For the text-containing cell, return its midpoint in [X, Y] coordinate format. 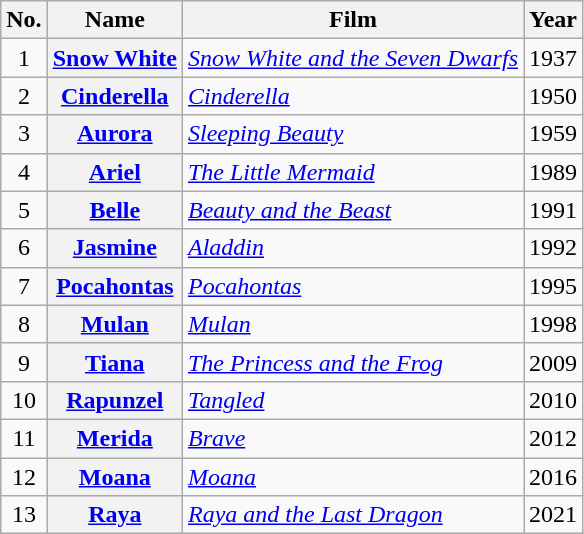
1992 [554, 248]
Rapunzel [114, 400]
Sleeping Beauty [352, 134]
10 [24, 400]
The Little Mermaid [352, 172]
Ariel [114, 172]
Year [554, 20]
Brave [352, 438]
9 [24, 362]
5 [24, 210]
1998 [554, 324]
1991 [554, 210]
2012 [554, 438]
2016 [554, 477]
2 [24, 96]
6 [24, 248]
Raya and the Last Dragon [352, 515]
2021 [554, 515]
Tangled [352, 400]
1 [24, 58]
1959 [554, 134]
13 [24, 515]
Snow White [114, 58]
No. [24, 20]
11 [24, 438]
Raya [114, 515]
2009 [554, 362]
8 [24, 324]
7 [24, 286]
Belle [114, 210]
Aurora [114, 134]
Jasmine [114, 248]
1937 [554, 58]
4 [24, 172]
Merida [114, 438]
2010 [554, 400]
12 [24, 477]
1989 [554, 172]
Name [114, 20]
Film [352, 20]
Snow White and the Seven Dwarfs [352, 58]
The Princess and the Frog [352, 362]
Beauty and the Beast [352, 210]
1995 [554, 286]
3 [24, 134]
Aladdin [352, 248]
1950 [554, 96]
Tiana [114, 362]
